For the text-containing cell, return its midpoint in (X, Y) coordinate format. 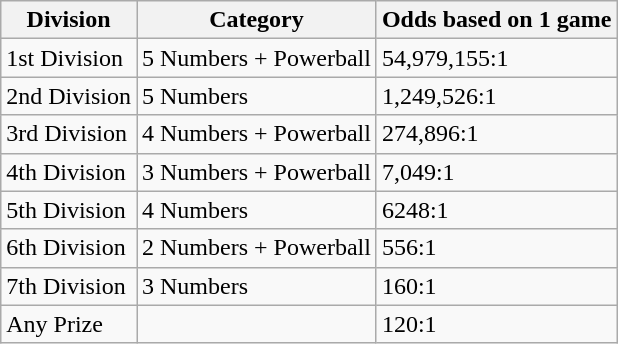
Any Prize (69, 324)
120:1 (496, 324)
3rd Division (69, 134)
Division (69, 20)
6248:1 (496, 210)
5th Division (69, 210)
4 Numbers + Powerball (256, 134)
4th Division (69, 172)
Odds based on 1 game (496, 20)
1st Division (69, 58)
556:1 (496, 248)
274,896:1 (496, 134)
4 Numbers (256, 210)
3 Numbers + Powerball (256, 172)
54,979,155:1 (496, 58)
1,249,526:1 (496, 96)
2 Numbers + Powerball (256, 248)
5 Numbers (256, 96)
2nd Division (69, 96)
5 Numbers + Powerball (256, 58)
3 Numbers (256, 286)
6th Division (69, 248)
7,049:1 (496, 172)
7th Division (69, 286)
Category (256, 20)
160:1 (496, 286)
